Detect which cell encompasses the target text, then output its (X, Y) center coordinate. 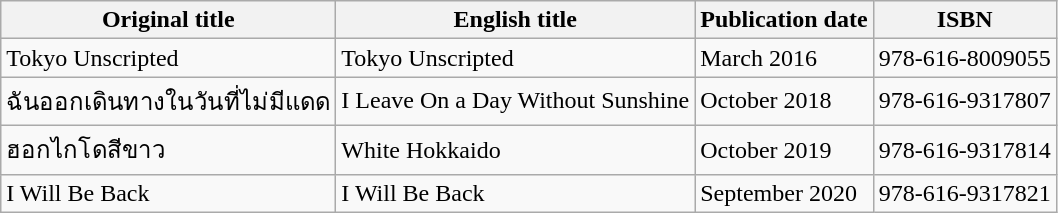
English title (516, 20)
978-616-9317814 (964, 150)
978-616-9317807 (964, 102)
October 2018 (784, 102)
978-616-8009055 (964, 58)
Original title (168, 20)
ISBN (964, 20)
White Hokkaido (516, 150)
ฮอกไกโดสีขาว (168, 150)
March 2016 (784, 58)
September 2020 (784, 193)
ฉันออกเดินทางในวันที่ไม่มีแดด (168, 102)
I Leave On a Day Without Sunshine (516, 102)
978-616-9317821 (964, 193)
October 2019 (784, 150)
Publication date (784, 20)
